Extract the (X, Y) coordinate from the center of the cell holding the provided text.  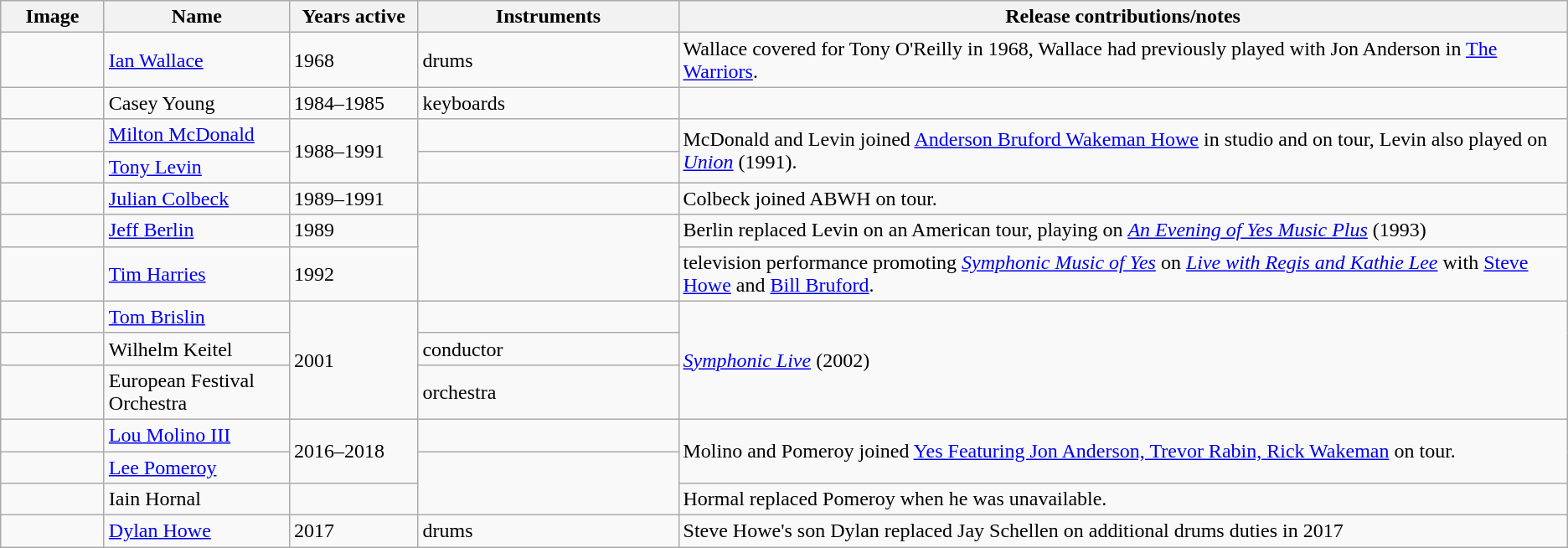
Hormal replaced Pomeroy when he was unavailable. (1122, 499)
Milton McDonald (196, 135)
television performance promoting Symphonic Music of Yes on Live with Regis and Kathie Lee with Steve Howe and Bill Bruford. (1122, 273)
Lee Pomeroy (196, 467)
Steve Howe's son Dylan replaced Jay Schellen on additional drums duties in 2017 (1122, 531)
2017 (353, 531)
Tony Levin (196, 167)
Wilhelm Keitel (196, 349)
Tom Brislin (196, 317)
orchestra (548, 392)
Jeff Berlin (196, 230)
Lou Molino III (196, 435)
Molino and Pomeroy joined Yes Featuring Jon Anderson, Trevor Rabin, Rick Wakeman on tour. (1122, 451)
Berlin replaced Levin on an American tour, playing on An Evening of Yes Music Plus (1993) (1122, 230)
2001 (353, 360)
Colbeck joined ABWH on tour. (1122, 199)
conductor (548, 349)
Symphonic Live (2002) (1122, 360)
Ian Wallace (196, 60)
Casey Young (196, 103)
Julian Colbeck (196, 199)
1968 (353, 60)
Dylan Howe (196, 531)
2016–2018 (353, 451)
McDonald and Levin joined Anderson Bruford Wakeman Howe in studio and on tour, Levin also played on Union (1991). (1122, 151)
Instruments (548, 17)
Release contributions/notes (1122, 17)
European Festival Orchestra (196, 392)
Wallace covered for Tony O'Reilly in 1968, Wallace had previously played with Jon Anderson in The Warriors. (1122, 60)
Years active (353, 17)
Image (53, 17)
1988–1991 (353, 151)
1984–1985 (353, 103)
Tim Harries (196, 273)
1989 (353, 230)
keyboards (548, 103)
Name (196, 17)
1989–1991 (353, 199)
Iain Hornal (196, 499)
1992 (353, 273)
